Return the (X, Y) coordinate for the center point of the cell that contains the specified text.  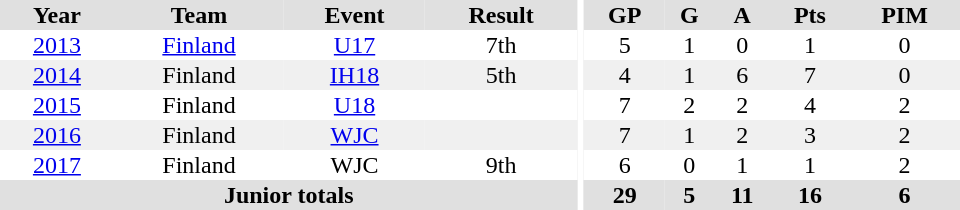
11 (742, 195)
5th (502, 75)
16 (810, 195)
Pts (810, 15)
IH18 (354, 75)
Team (199, 15)
3 (810, 135)
U17 (354, 45)
PIM (904, 15)
7th (502, 45)
Event (354, 15)
Junior totals (288, 195)
A (742, 15)
2014 (57, 75)
GP (624, 15)
Year (57, 15)
29 (624, 195)
2017 (57, 165)
Result (502, 15)
9th (502, 165)
2015 (57, 105)
U18 (354, 105)
G (689, 15)
2013 (57, 45)
2016 (57, 135)
